Locate the cell with the specified text and output its (x, y) center coordinate. 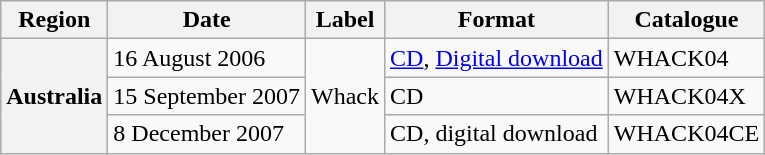
Format (497, 20)
Australia (54, 96)
WHACK04CE (686, 134)
CD (497, 96)
15 September 2007 (207, 96)
WHACK04 (686, 58)
Date (207, 20)
CD, Digital download (497, 58)
WHACK04X (686, 96)
Catalogue (686, 20)
CD, digital download (497, 134)
8 December 2007 (207, 134)
16 August 2006 (207, 58)
Label (346, 20)
Whack (346, 96)
Region (54, 20)
